Determine the [x, y] coordinate at the center of the cell enclosing the given text.  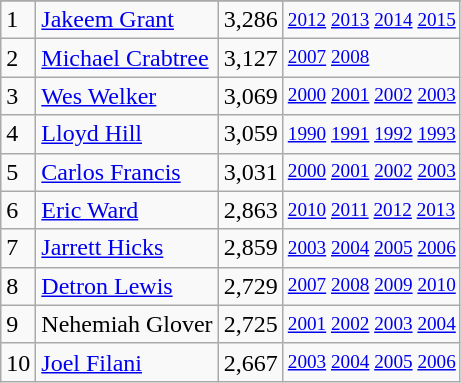
2,667 [250, 362]
2,725 [250, 324]
1 [18, 20]
2,729 [250, 286]
3,059 [250, 134]
10 [18, 362]
Lloyd Hill [127, 134]
2010 2011 2012 2013 [372, 210]
1990 1991 1992 1993 [372, 134]
8 [18, 286]
Jarrett Hicks [127, 248]
2001 2002 2003 2004 [372, 324]
9 [18, 324]
Detron Lewis [127, 286]
3,031 [250, 172]
5 [18, 172]
Eric Ward [127, 210]
3,286 [250, 20]
3,069 [250, 96]
2,859 [250, 248]
7 [18, 248]
Wes Welker [127, 96]
2007 2008 2009 2010 [372, 286]
Michael Crabtree [127, 58]
2012 2013 2014 2015 [372, 20]
4 [18, 134]
3,127 [250, 58]
3 [18, 96]
Joel Filani [127, 362]
6 [18, 210]
Jakeem Grant [127, 20]
2 [18, 58]
Nehemiah Glover [127, 324]
Carlos Francis [127, 172]
2,863 [250, 210]
2007 2008 [372, 58]
